From the cell containing the given text, extract its center point as [X, Y] coordinate. 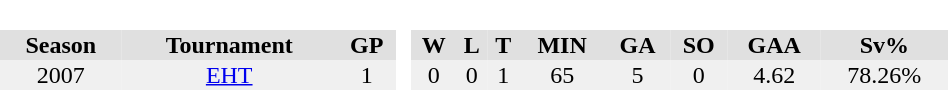
SO [699, 45]
65 [562, 75]
W [434, 45]
T [504, 45]
GA [637, 45]
Season [61, 45]
2007 [61, 75]
EHT [230, 75]
Sv% [884, 45]
5 [637, 75]
MIN [562, 45]
4.62 [774, 75]
Tournament [230, 45]
L [472, 45]
GP [367, 45]
GAA [774, 45]
78.26% [884, 75]
